Find where the given text appears and provide that cell's center as [X, Y] coordinate. 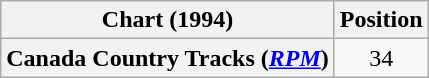
Chart (1994) [168, 20]
Canada Country Tracks (RPM) [168, 58]
34 [381, 58]
Position [381, 20]
